For the text-containing cell, return its midpoint in [X, Y] coordinate format. 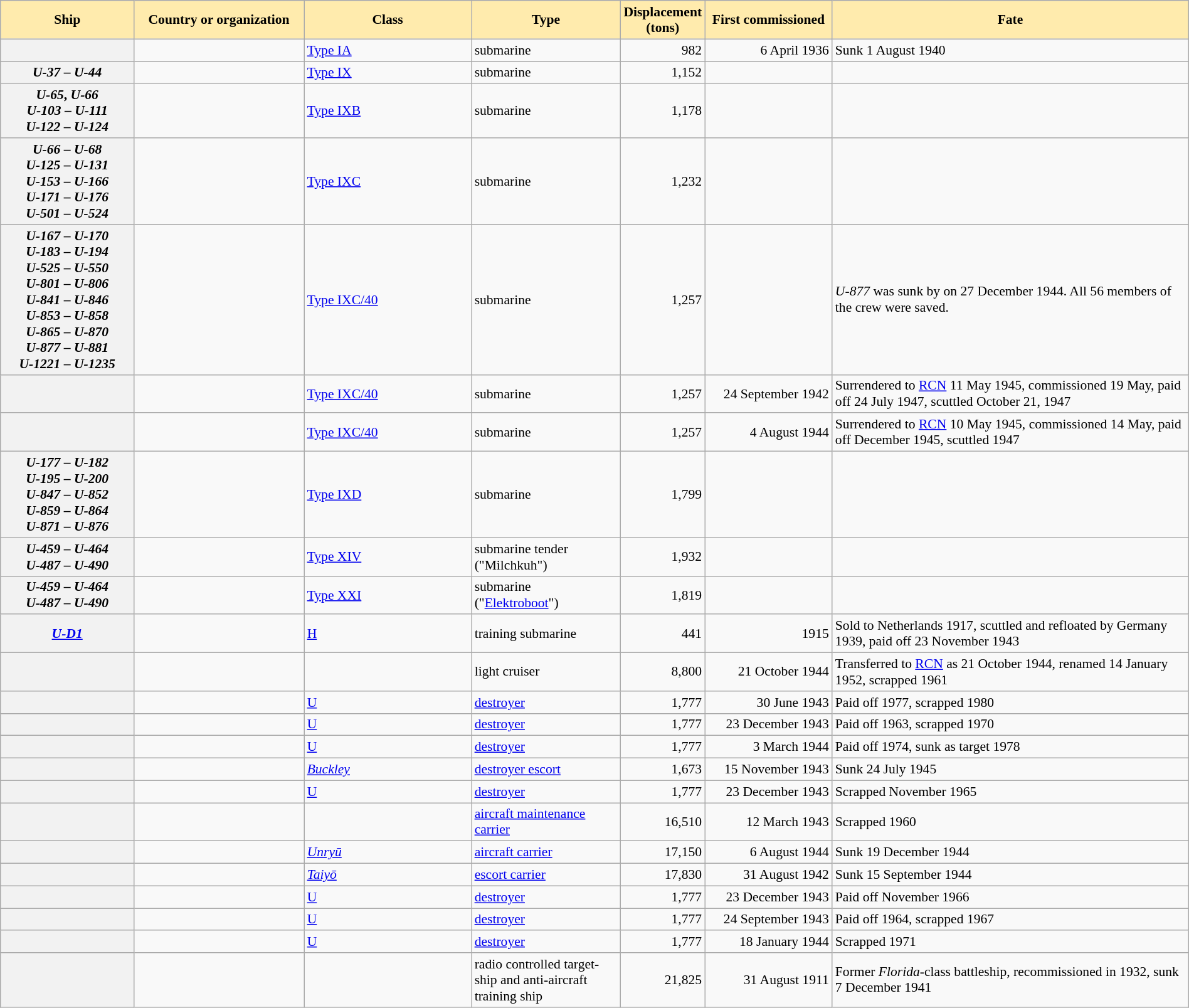
Type IXD [388, 495]
Surrendered to RCN 10 May 1945, commissioned 14 May, paid off December 1945, scuttled 1947 [1010, 433]
31 August 1911 [769, 980]
12 March 1943 [769, 822]
Scrapped 1960 [1010, 822]
Fate [1010, 20]
Type [546, 20]
Type XXI [388, 595]
Transferred to RCN as 21 October 1944, renamed 14 January 1952, scrapped 1961 [1010, 672]
U-66 – U-68U-125 – U-131U-153 – U-166U-171 – U-176U-501 – U-524 [68, 181]
1,799 [662, 495]
First commissioned [769, 20]
Paid off 1974, sunk as target 1978 [1010, 747]
U-65, U-66U-103 – U-111U-122 – U-124 [68, 112]
4 August 1944 [769, 433]
Ship [68, 20]
1,152 [662, 73]
Type IX [388, 73]
Type IA [388, 50]
1,673 [662, 770]
1,232 [662, 181]
1,932 [662, 557]
6 August 1944 [769, 852]
H [388, 634]
U-877 was sunk by on 27 December 1944. All 56 members of the crew were saved. [1010, 300]
light cruiser [546, 672]
441 [662, 634]
Scrapped 1971 [1010, 942]
Unryū [388, 852]
Type IXB [388, 112]
Taiyō [388, 875]
Former Florida-class battleship, recommissioned in 1932, sunk 7 December 1941 [1010, 980]
Paid off 1963, scrapped 1970 [1010, 724]
Paid off 1964, scrapped 1967 [1010, 920]
Paid off 1977, scrapped 1980 [1010, 703]
Scrapped November 1965 [1010, 792]
U-D1 [68, 634]
24 September 1942 [769, 394]
submarine tender ("Milchkuh") [546, 557]
30 June 1943 [769, 703]
Sunk 24 July 1945 [1010, 770]
Type IXC [388, 181]
aircraft carrier [546, 852]
Displacement (tons) [662, 20]
1,819 [662, 595]
17,830 [662, 875]
U-177 – U-182U-195 – U-200U-847 – U-852U-859 – U-864U-871 – U-876 [68, 495]
Sunk 19 December 1944 [1010, 852]
18 January 1944 [769, 942]
15 November 1943 [769, 770]
Sunk 15 September 1944 [1010, 875]
Country or organization [219, 20]
1915 [769, 634]
destroyer escort [546, 770]
U-167 – U-170U-183 – U-194U-525 – U-550U-801 – U-806U-841 – U-846U-853 – U-858U-865 – U-870U-877 – U-881U-1221 – U-1235 [68, 300]
31 August 1942 [769, 875]
aircraft maintenance carrier [546, 822]
Surrendered to RCN 11 May 1945, commissioned 19 May, paid off 24 July 1947, scuttled October 21, 1947 [1010, 394]
radio controlled target-ship and anti-aircraft training ship [546, 980]
3 March 1944 [769, 747]
submarine ("Elektroboot") [546, 595]
Sold to Netherlands 1917, scuttled and refloated by Germany 1939, paid off 23 November 1943 [1010, 634]
escort carrier [546, 875]
21 October 1944 [769, 672]
training submarine [546, 634]
21,825 [662, 980]
Sunk 1 August 1940 [1010, 50]
Type XIV [388, 557]
6 April 1936 [769, 50]
982 [662, 50]
17,150 [662, 852]
16,510 [662, 822]
24 September 1943 [769, 920]
U-37 – U-44 [68, 73]
Buckley [388, 770]
1,178 [662, 112]
Class [388, 20]
Paid off November 1966 [1010, 897]
8,800 [662, 672]
